Identify which cell holds the provided text, then report its [x, y] central coordinate. 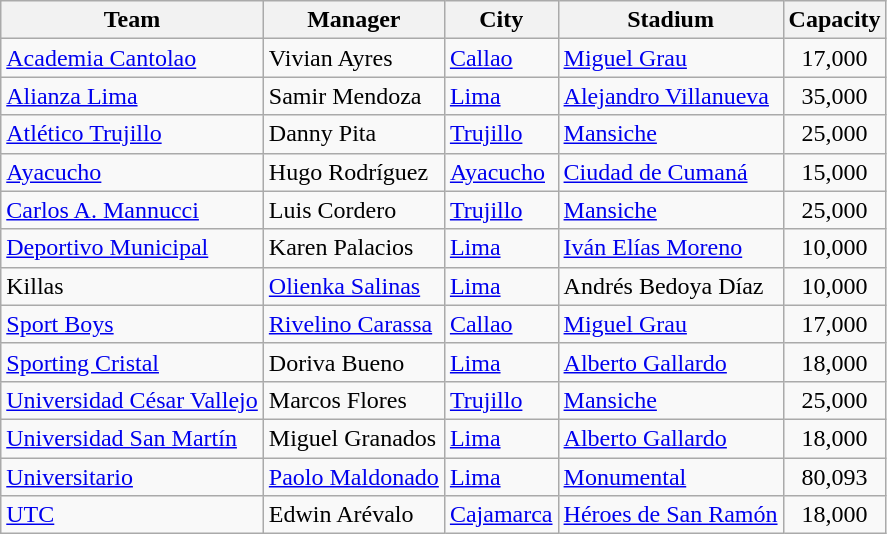
Hugo Rodríguez [354, 172]
Academia Cantolao [132, 58]
Miguel Granados [354, 438]
35,000 [834, 96]
Cajamarca [501, 515]
Manager [354, 20]
Danny Pita [354, 134]
Universitario [132, 477]
Universidad San Martín [132, 438]
Killas [132, 286]
Andrés Bedoya Díaz [670, 286]
City [501, 20]
Universidad César Vallejo [132, 400]
Ciudad de Cumaná [670, 172]
80,093 [834, 477]
Karen Palacios [354, 248]
UTC [132, 515]
Monumental [670, 477]
Deportivo Municipal [132, 248]
Stadium [670, 20]
Vivian Ayres [354, 58]
Olienka Salinas [354, 286]
Rivelino Carassa [354, 324]
Capacity [834, 20]
Samir Mendoza [354, 96]
Sporting Cristal [132, 362]
Alejandro Villanueva [670, 96]
Edwin Arévalo [354, 515]
15,000 [834, 172]
Doriva Bueno [354, 362]
Team [132, 20]
Alianza Lima [132, 96]
Carlos A. Mannucci [132, 210]
Héroes de San Ramón [670, 515]
Atlético Trujillo [132, 134]
Iván Elías Moreno [670, 248]
Luis Cordero [354, 210]
Sport Boys [132, 324]
Marcos Flores [354, 400]
Paolo Maldonado [354, 477]
